From the cell containing the given text, extract its center point as [X, Y] coordinate. 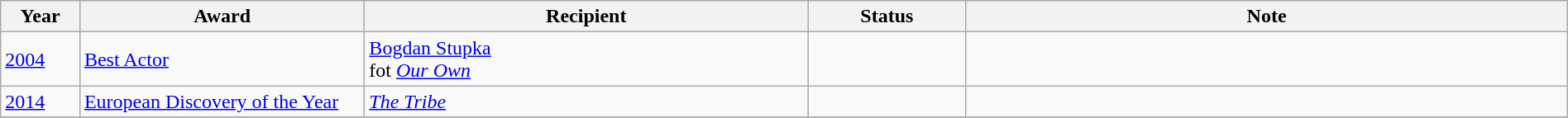
European Discovery of the Year [222, 101]
The Tribe [586, 101]
Award [222, 17]
Best Actor [222, 59]
Year [41, 17]
Status [887, 17]
2014 [41, 101]
2004 [41, 59]
Note [1267, 17]
Bogdan Stupkafot Our Own [586, 59]
Recipient [586, 17]
